Return the (X, Y) coordinate for the center point of the cell that contains the specified text.  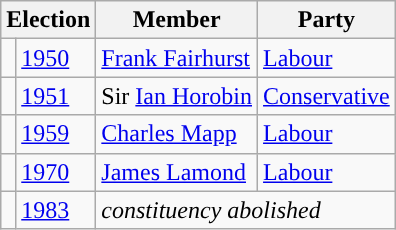
1951 (56, 96)
Conservative (327, 96)
1959 (56, 134)
Election (48, 20)
James Lamond (177, 172)
1950 (56, 58)
Charles Mapp (177, 134)
Sir Ian Horobin (177, 96)
Frank Fairhurst (177, 58)
1970 (56, 172)
Party (327, 20)
constituency abolished (246, 210)
Member (177, 20)
1983 (56, 210)
